Search for the cell housing the specified text and yield its (x, y) center coordinate. 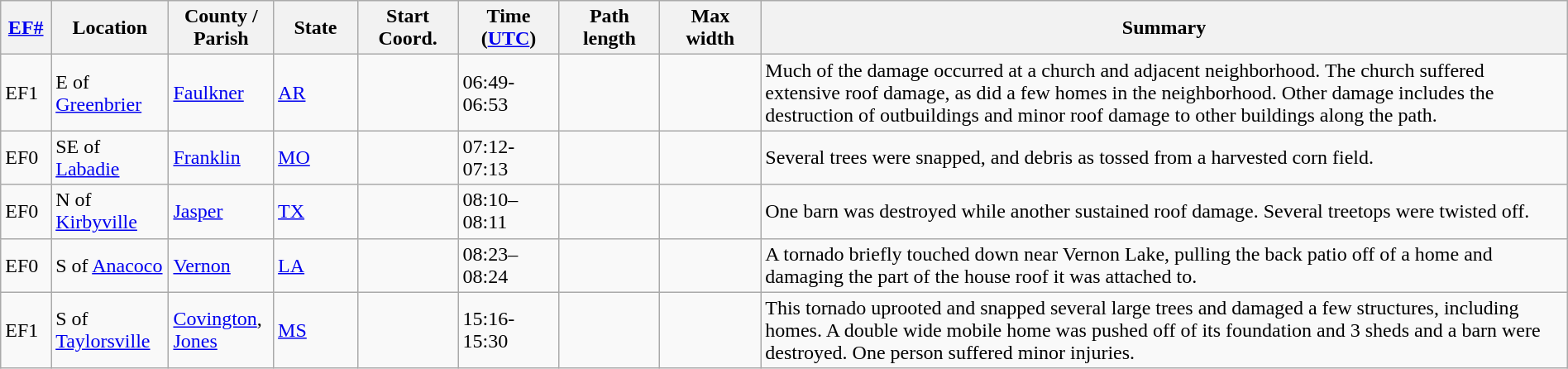
Vernon (222, 265)
Franklin (222, 157)
S of Taylorsville (110, 330)
LA (316, 265)
County / Parish (222, 28)
MS (316, 330)
Jasper (222, 212)
Time (UTC) (509, 28)
Location (110, 28)
Summary (1164, 28)
A tornado briefly touched down near Vernon Lake, pulling the back patio off of a home and damaging the part of the house roof it was attached to. (1164, 265)
Covington, Jones (222, 330)
EF# (26, 28)
15:16-15:30 (509, 330)
TX (316, 212)
State (316, 28)
08:10–08:11 (509, 212)
N of Kirbyville (110, 212)
06:49-06:53 (509, 93)
SE of Labadie (110, 157)
Max width (710, 28)
MO (316, 157)
Start Coord. (408, 28)
AR (316, 93)
One barn was destroyed while another sustained roof damage. Several treetops were twisted off. (1164, 212)
Several trees were snapped, and debris as tossed from a harvested corn field. (1164, 157)
Faulkner (222, 93)
07:12-07:13 (509, 157)
E of Greenbrier (110, 93)
Path length (610, 28)
08:23–08:24 (509, 265)
S of Anacoco (110, 265)
